Determine the (X, Y) coordinate at the center of the cell enclosing the given text.  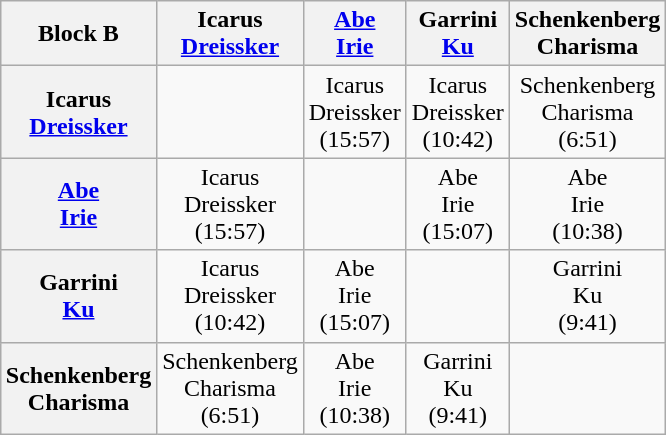
Block B (78, 34)
